Detect which cell encompasses the target text, then output its (x, y) center coordinate. 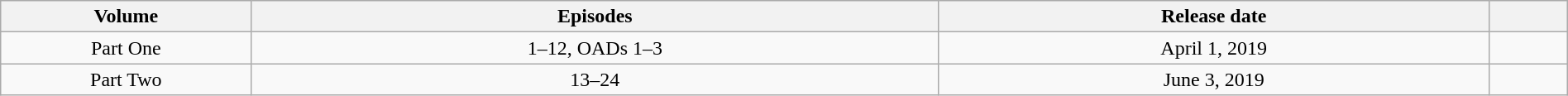
Part Two (126, 79)
April 1, 2019 (1214, 48)
Part One (126, 48)
13–24 (595, 79)
Volume (126, 17)
1–12, OADs 1–3 (595, 48)
Release date (1214, 17)
Episodes (595, 17)
June 3, 2019 (1214, 79)
